Pinpoint the cell where the given text exists, returning its (X, Y) midpoint coordinate. 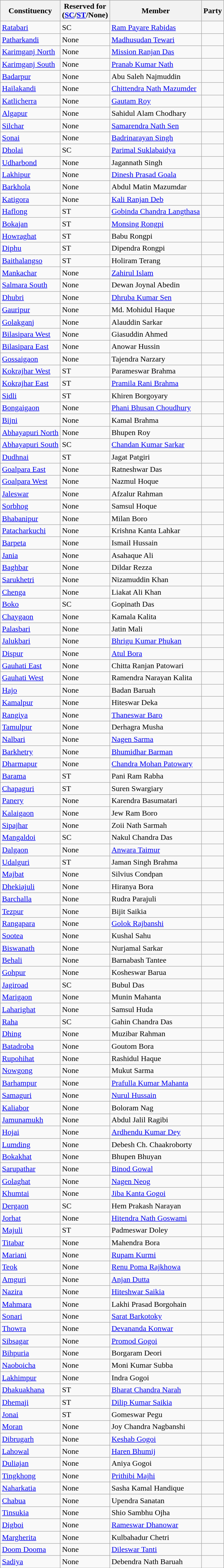
Prafulla Kumar Mahanta (156, 1083)
Behali (30, 960)
Sorbhog (30, 506)
Howraghat (30, 236)
Biswanath (30, 948)
Pranab Kumar Nath (156, 64)
Barpeta (30, 543)
Laharighat (30, 1009)
Badrinarayan Singh (156, 138)
Batadroba (30, 1046)
Gauhati East (30, 666)
Anjan Dutta (156, 1279)
Abu Saleh Najmuddin (156, 76)
Zahirul Islam (156, 273)
Hiteshwar Saikia (156, 1292)
Mariani (30, 1255)
Badarpur (30, 76)
Hojai (30, 1132)
Hajo (30, 690)
Baithalangso (30, 261)
Margherita (30, 1537)
Md. Mohidul Haque (156, 310)
Patharkandi (30, 40)
Goalpara East (30, 469)
Mahmara (30, 1304)
Bilasipara East (30, 346)
Giasuddin Ahmed (156, 334)
Dhakuakhana (30, 1390)
Samsul Hoque (156, 506)
Sadiya (30, 1562)
Lakhimpur (30, 1378)
Nurul Hussain (156, 1095)
Jania (30, 555)
Reserved for(SC/ST/None) (85, 11)
Hiranya Bora (156, 887)
Samaguri (30, 1095)
Tinsukia (30, 1513)
Patacharkuchi (30, 531)
Jiba Kanta Gogoi (156, 1194)
Tajendra Narzary (156, 359)
Borgaram Deori (156, 1353)
Madhusudan Tewari (156, 40)
Jamunamukh (30, 1120)
Sootea (30, 936)
Nalbari (30, 739)
Nagen Sarma (156, 739)
Chitta Ranjan Patowari (156, 666)
Ismail Hussain (156, 543)
Bhrigu Kumar Phukan (156, 641)
Gohpur (30, 973)
Lumding (30, 1145)
Tingkhong (30, 1476)
Panery (30, 801)
Dhing (30, 1034)
Samsul Huda (156, 1009)
Nurjamal Sarkar (156, 948)
Dhekiajuli (30, 887)
Hitendra Nath Goswami (156, 1218)
Munin Mahanta (156, 997)
Jorhat (30, 1218)
Zoii Nath Sarmah (156, 825)
Party (213, 11)
Jagannath Singh (156, 162)
Doom Dooma (30, 1550)
Golok Rajbanshi (156, 923)
Kalaigaon (30, 813)
Dibrugarh (30, 1439)
Titabar (30, 1243)
Kamal Brahma (156, 420)
Chaygaon (30, 617)
Upendra Sanatan (156, 1500)
Tezpur (30, 911)
Sarupathar (30, 1169)
Bhupen Bhuyan (156, 1157)
Barnabash Tantee (156, 960)
Bokakhat (30, 1157)
Sarukhetri (30, 580)
Lahowal (30, 1451)
Barkhola (30, 187)
Dudhnai (30, 457)
Afzalur Rahman (156, 494)
Bijit Saikia (156, 911)
Gobinda Chandra Langthasa (156, 212)
Tamulpur (30, 727)
Phani Bhusan Choudhury (156, 408)
Prithibi Majhi (156, 1476)
Suren Swargiary (156, 789)
Gauripur (30, 310)
Gautam Roy (156, 101)
Hailakandi (30, 89)
Raha (30, 1022)
Constituency (30, 11)
Anwara Taimur (156, 850)
Chabua (30, 1500)
Mangaldoi (30, 838)
Jaleswar (30, 494)
Teok (30, 1267)
Dipendra Rongpi (156, 248)
Katlicherra (30, 101)
Mission Ranjan Das (156, 52)
Sasha Kamal Handique (156, 1488)
Chandra Mohan Patowary (156, 764)
Marigaon (30, 997)
Baghbar (30, 568)
Mahendra Bora (156, 1243)
Gahin Chandra Das (156, 1022)
Gossaigaon (30, 359)
Salmara South (30, 285)
Member (156, 11)
Kulbahadur Chetri (156, 1537)
Chandan Kumar Sarkar (156, 445)
Haflong (30, 212)
Chenga (30, 592)
Shio Sambhu Ojha (156, 1513)
Jalukbari (30, 641)
Asahaque Ali (156, 555)
Silvius Condpan (156, 874)
Renu Poma Rajkhowa (156, 1267)
Parameswar Brahma (156, 371)
Liakat Ali Khan (156, 592)
Muzibar Rahman (156, 1034)
Sahidul Alam Chodhary (156, 113)
Chapaguri (30, 789)
Sidli (30, 396)
Aniya Gogoi (156, 1464)
Rangapara (30, 923)
Sipajhar (30, 825)
Gomeswar Pegu (156, 1414)
Dergaon (30, 1206)
Nagen Neog (156, 1181)
Dalgaon (30, 850)
Sonai (30, 138)
Dhemaji (30, 1402)
Ramendra Narayan Kalita (156, 678)
Pramila Rani Brahma (156, 383)
Nowgong (30, 1071)
Kamala Kalita (156, 617)
Joy Chandra Nagbanshi (156, 1427)
Bharat Chandra Narah (156, 1390)
Bhabanipur (30, 518)
Bihpuria (30, 1353)
Barkhetry (30, 752)
Mankachar (30, 273)
Udalguri (30, 862)
Kokrajhar East (30, 383)
Duliajan (30, 1464)
Lakhipur (30, 175)
Rupam Kurmi (156, 1255)
Rameswar Dhanowar (156, 1525)
Promod Gogoi (156, 1341)
Udharbond (30, 162)
Indra Gogoi (156, 1378)
Sibsagar (30, 1341)
Kamalpur (30, 702)
Ratabari (30, 27)
Chittendra Nath Mazumder (156, 89)
Karimganj North (30, 52)
Bokajan (30, 224)
Dhruba Kumar Sen (156, 297)
Nizamuddin Khan (156, 580)
Bhumidhar Barman (156, 752)
Haren Bhumij (156, 1451)
Nazira (30, 1292)
Diphu (30, 248)
Pani Ram Rabha (156, 776)
Kosheswar Barua (156, 973)
Bongaigaon (30, 408)
Dholai (30, 150)
Moran (30, 1427)
Khumtai (30, 1194)
Jonai (30, 1414)
Jaman Singh Brahma (156, 862)
Abdul Matin Mazumdar (156, 187)
Abhayapuri South (30, 445)
Babu Rongpi (156, 236)
Gopinath Das (156, 604)
Bhupen Roy (156, 432)
Alauddin Sarkar (156, 322)
Anowar Hussin (156, 346)
Hiteswar Deka (156, 702)
Dilip Kumar Saikia (156, 1402)
Rudra Parajuli (156, 899)
Samarendra Nath Sen (156, 125)
Rangiya (30, 715)
Golaghat (30, 1181)
Golakganj (30, 322)
Rupohihat (30, 1058)
Ratneshwar Das (156, 469)
Milan Boro (156, 518)
Padmeswar Doley (156, 1230)
Barhampur (30, 1083)
Abhayapuri North (30, 432)
Atul Bora (156, 653)
Jagiroad (30, 985)
Derhagra Musha (156, 727)
Katigora (30, 199)
Devananda Konwar (156, 1328)
Ram Payare Rabidas (156, 27)
Dinesh Prasad Goala (156, 175)
Majbat (30, 874)
Badan Baruah (156, 690)
Algapur (30, 113)
Debendra Nath Baruah (156, 1562)
Dispur (30, 653)
Majuli (30, 1230)
Goalpara West (30, 481)
Naharkatia (30, 1488)
Kaliabor (30, 1107)
Lakhi Prasad Borgohain (156, 1304)
Kokrajhar West (30, 371)
Amguri (30, 1279)
Thowra (30, 1328)
Parimal Suklabaidya (156, 150)
Nakul Chandra Das (156, 838)
Sarat Barkotoky (156, 1316)
Dewan Joynal Abedin (156, 285)
Sonari (30, 1316)
Bijni (30, 420)
Dildar Rezza (156, 568)
Barchalla (30, 899)
Rashidul Haque (156, 1058)
Boko (30, 604)
Karendra Basumatari (156, 801)
Dhubri (30, 297)
Monsing Rongpi (156, 224)
Dharmapur (30, 764)
Digboi (30, 1525)
Jew Ram Boro (156, 813)
Binod Gowal (156, 1169)
Naoboicha (30, 1365)
Bilasipara West (30, 334)
Abdul Jalil Ragibi (156, 1120)
Dileswar Tanti (156, 1550)
Keshab Gogoi (156, 1439)
Jatin Mali (156, 629)
Goutom Bora (156, 1046)
Holiram Terang (156, 261)
Nazmul Hoque (156, 481)
Krishna Kanta Lahkar (156, 531)
Mukut Sarma (156, 1071)
Jagat Patgiri (156, 457)
Silchar (30, 125)
Kushal Sahu (156, 936)
Ardhendu Kumar Dey (156, 1132)
Moni Kumar Subba (156, 1365)
Barama (30, 776)
Thaneswar Baro (156, 715)
Gauhati West (30, 678)
Boloram Nag (156, 1107)
Debesh Ch. Chaakroborty (156, 1145)
Palasbari (30, 629)
Kali Ranjan Deb (156, 199)
Bubul Das (156, 985)
Khiren Borgoyary (156, 396)
Hem Prakash Narayan (156, 1206)
Karimganj South (30, 64)
